Pinpoint the cell where the given text exists, returning its (x, y) midpoint coordinate. 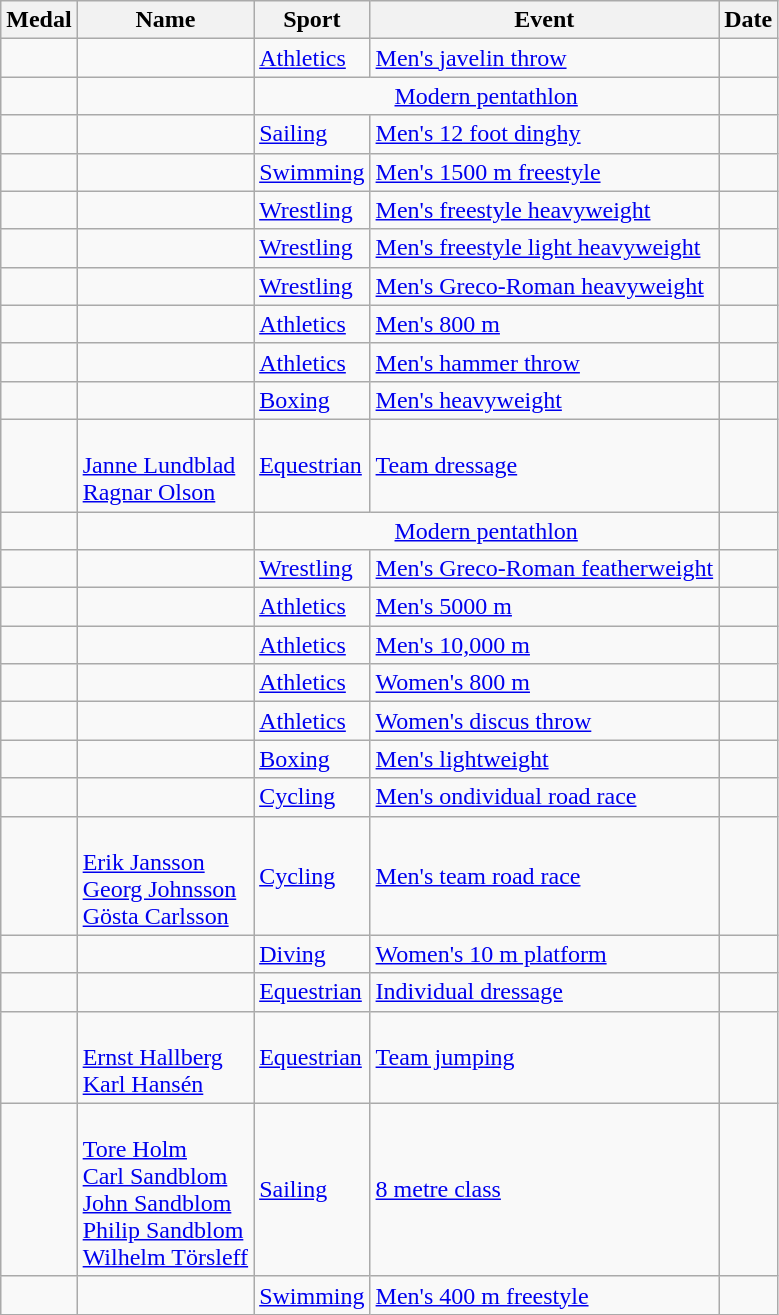
Women's discus throw (544, 721)
Medal (39, 20)
Team jumping (544, 1057)
Men's freestyle light heavyweight (544, 248)
Men's 5000 m (544, 607)
Janne LundbladRagnar Olson (166, 465)
Men's 800 m (544, 324)
Men's team road race (544, 876)
Event (544, 20)
Date (748, 20)
Men's 12 foot dinghy (544, 134)
Erik JanssonGeorg JohnssonGösta Carlsson (166, 876)
Men's 1500 m freestyle (544, 172)
Sport (312, 20)
Individual dressage (544, 992)
Diving (312, 954)
Men's hammer throw (544, 362)
Men's javelin throw (544, 58)
Men's freestyle heavyweight (544, 210)
Men's heavyweight (544, 400)
Men's lightweight (544, 759)
Men's 10,000 m (544, 645)
Men's ondividual road race (544, 797)
Team dressage (544, 465)
8 metre class (544, 1190)
Women's 10 m platform (544, 954)
Men's 400 m freestyle (544, 1295)
Men's Greco-Roman featherweight (544, 569)
Men's Greco-Roman heavyweight (544, 286)
Ernst HallbergKarl Hansén (166, 1057)
Name (166, 20)
Women's 800 m (544, 683)
Tore HolmCarl SandblomJohn SandblomPhilip SandblomWilhelm Törsleff (166, 1190)
